Determine the [X, Y] coordinate at the center of the cell enclosing the given text.  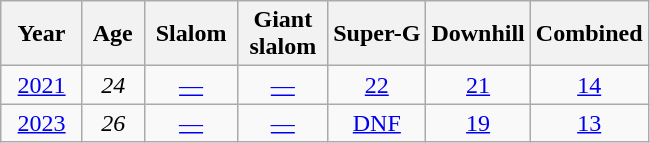
DNF [377, 123]
Giant slalom [283, 34]
22 [377, 85]
Super-G [377, 34]
2023 [42, 123]
Slalom [191, 34]
Year [42, 34]
19 [478, 123]
24 [113, 85]
2021 [42, 85]
Downhill [478, 34]
21 [478, 85]
14 [589, 85]
26 [113, 123]
13 [589, 123]
Combined [589, 34]
Age [113, 34]
